Determine the [X, Y] coordinate at the center of the cell enclosing the given text.  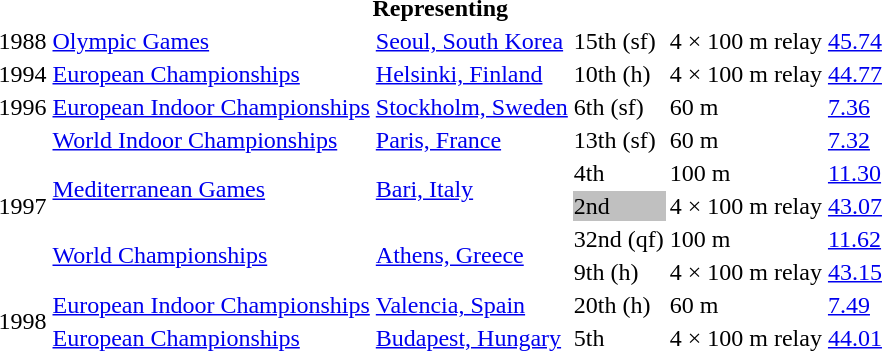
Stockholm, Sweden [472, 107]
Olympic Games [211, 41]
Seoul, South Korea [472, 41]
Helsinki, Finland [472, 74]
13th (sf) [618, 140]
Paris, France [472, 140]
15th (sf) [618, 41]
4th [618, 173]
Valencia, Spain [472, 305]
10th (h) [618, 74]
32nd (qf) [618, 239]
9th (h) [618, 272]
Mediterranean Games [211, 190]
2nd [618, 206]
Bari, Italy [472, 190]
6th (sf) [618, 107]
World Indoor Championships [211, 140]
Athens, Greece [472, 256]
20th (h) [618, 305]
European Championships [211, 74]
World Championships [211, 256]
